Locate the cell with the specified text and output its (X, Y) center coordinate. 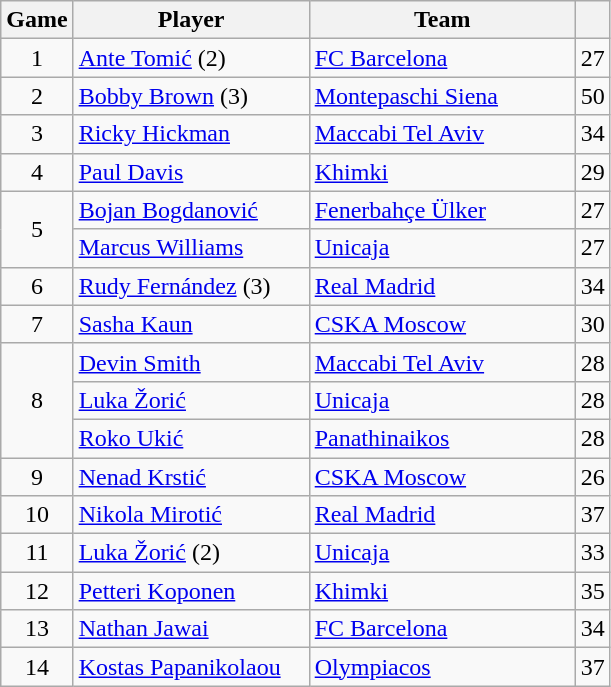
4 (37, 172)
33 (592, 553)
Devin Smith (191, 362)
7 (37, 324)
Kostas Papanikolaou (191, 667)
Sasha Kaun (191, 324)
Luka Žorić (2) (191, 553)
Fenerbahçe Ülker (442, 210)
1 (37, 58)
Team (442, 20)
Montepaschi Siena (442, 96)
Paul Davis (191, 172)
Panathinaikos (442, 438)
Rudy Fernández (3) (191, 286)
Player (191, 20)
10 (37, 515)
3 (37, 134)
6 (37, 286)
Roko Ukić (191, 438)
8 (37, 400)
Olympiacos (442, 667)
12 (37, 591)
Petteri Koponen (191, 591)
5 (37, 229)
Ante Tomić (2) (191, 58)
Ricky Hickman (191, 134)
Nikola Mirotić (191, 515)
Nenad Krstić (191, 477)
11 (37, 553)
13 (37, 629)
26 (592, 477)
9 (37, 477)
50 (592, 96)
30 (592, 324)
Bobby Brown (3) (191, 96)
Nathan Jawai (191, 629)
Marcus Williams (191, 248)
Game (37, 20)
35 (592, 591)
Luka Žorić (191, 400)
14 (37, 667)
Bojan Bogdanović (191, 210)
29 (592, 172)
2 (37, 96)
